Return the [x, y] coordinate for the center point of the cell that contains the specified text.  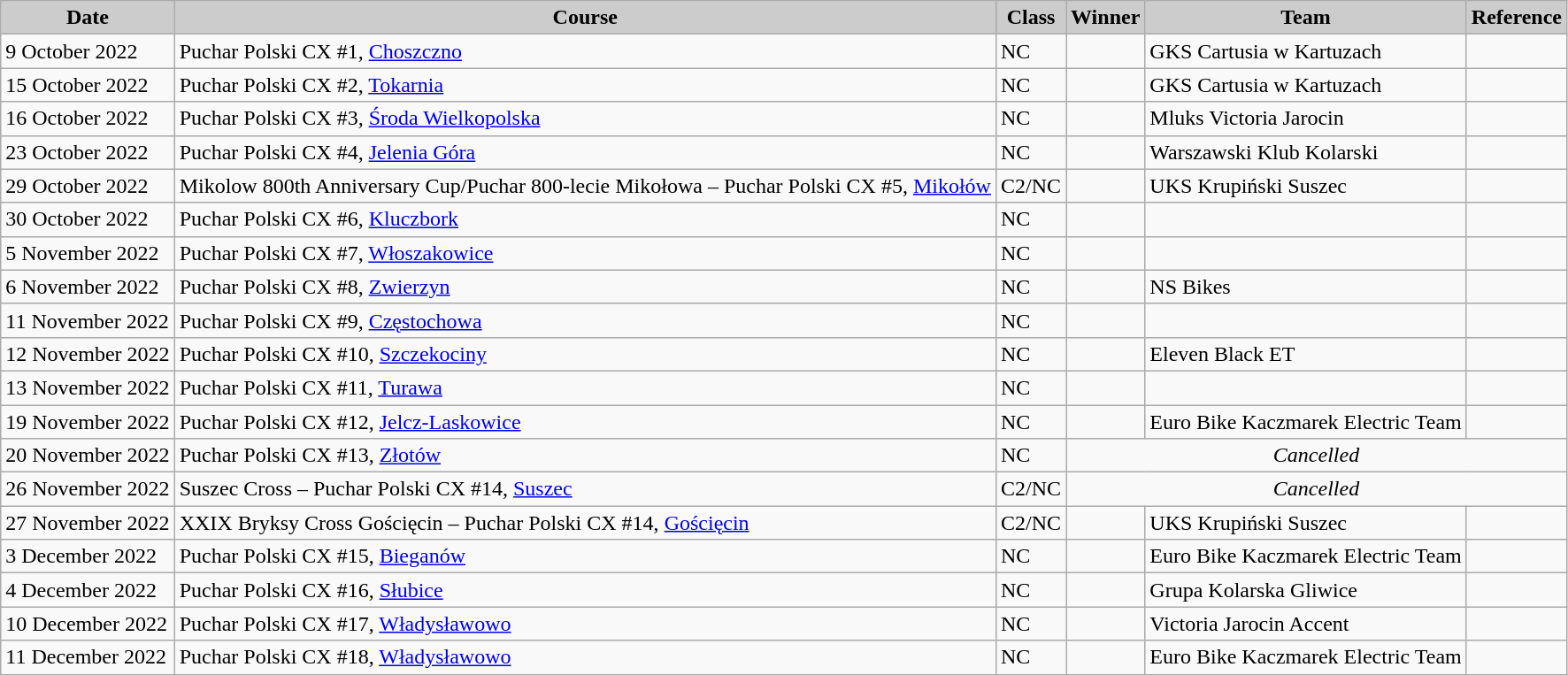
20 November 2022 [88, 456]
NS Bikes [1306, 287]
Puchar Polski CX #15, Bieganów [585, 556]
Puchar Polski CX #2, Tokarnia [585, 85]
13 November 2022 [88, 387]
Grupa Kolarska Gliwice [1306, 590]
9 October 2022 [88, 51]
Puchar Polski CX #6, Kluczbork [585, 219]
Winner [1106, 18]
6 November 2022 [88, 287]
Puchar Polski CX #12, Jelcz-Laskowice [585, 422]
12 November 2022 [88, 354]
16 October 2022 [88, 119]
19 November 2022 [88, 422]
Course [585, 18]
Puchar Polski CX #10, Szczekociny [585, 354]
3 December 2022 [88, 556]
Date [88, 18]
Puchar Polski CX #8, Zwierzyn [585, 287]
Puchar Polski CX #3, Środa Wielkopolska [585, 119]
11 November 2022 [88, 320]
Victoria Jarocin Accent [1306, 624]
Reference [1517, 18]
15 October 2022 [88, 85]
Warszawski Klub Kolarski [1306, 152]
10 December 2022 [88, 624]
Puchar Polski CX #7, Włoszakowice [585, 253]
Puchar Polski CX #16, Słubice [585, 590]
Puchar Polski CX #17, Władysławowo [585, 624]
Puchar Polski CX #9, Częstochowa [585, 320]
Mluks Victoria Jarocin [1306, 119]
4 December 2022 [88, 590]
XXIX Bryksy Cross Gościęcin – Puchar Polski CX #14, Gościęcin [585, 523]
Puchar Polski CX #13, Złotów [585, 456]
29 October 2022 [88, 186]
30 October 2022 [88, 219]
26 November 2022 [88, 489]
Eleven Black ET [1306, 354]
11 December 2022 [88, 657]
5 November 2022 [88, 253]
Puchar Polski CX #18, Władysławowo [585, 657]
Puchar Polski CX #4, Jelenia Góra [585, 152]
Mikolow 800th Anniversary Cup/Puchar 800-lecie Mikołowa – Puchar Polski CX #5, Mikołów [585, 186]
Suszec Cross – Puchar Polski CX #14, Suszec [585, 489]
Team [1306, 18]
27 November 2022 [88, 523]
23 October 2022 [88, 152]
Puchar Polski CX #11, Turawa [585, 387]
Puchar Polski CX #1, Choszczno [585, 51]
Class [1030, 18]
